Detect which cell encompasses the target text, then output its (x, y) center coordinate. 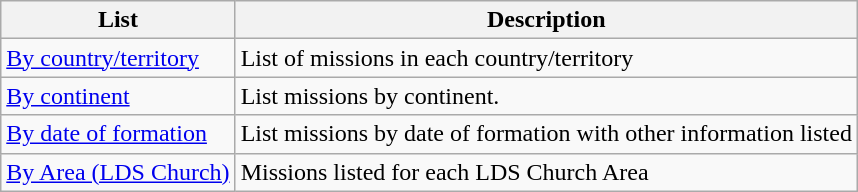
Description (546, 20)
List (118, 20)
Missions listed for each LDS Church Area (546, 172)
List missions by date of formation with other information listed (546, 134)
By continent (118, 96)
List missions by continent. (546, 96)
List of missions in each country/territory (546, 58)
By date of formation (118, 134)
By Area (LDS Church) (118, 172)
By country/territory (118, 58)
